Identify which cell holds the provided text, then report its [X, Y] central coordinate. 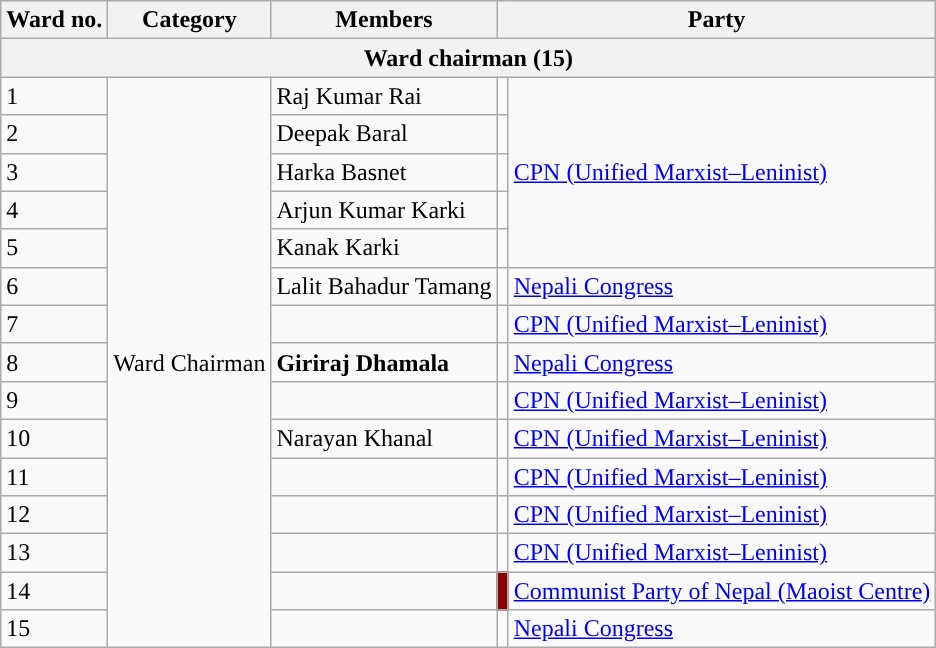
Communist Party of Nepal (Maoist Centre) [722, 591]
Arjun Kumar Karki [384, 210]
Kanak Karki [384, 248]
Party [716, 20]
5 [54, 248]
1 [54, 96]
Members [384, 20]
7 [54, 324]
11 [54, 477]
Category [190, 20]
Harka Basnet [384, 172]
2 [54, 134]
Narayan Khanal [384, 438]
Lalit Bahadur Tamang [384, 286]
13 [54, 553]
8 [54, 362]
15 [54, 629]
9 [54, 400]
Ward chairman (15) [468, 58]
12 [54, 515]
Deepak Baral [384, 134]
Ward Chairman [190, 362]
Ward no. [54, 20]
Raj Kumar Rai [384, 96]
14 [54, 591]
10 [54, 438]
3 [54, 172]
Giriraj Dhamala [384, 362]
4 [54, 210]
6 [54, 286]
